Determine the (x, y) coordinate at the center of the cell enclosing the given text.  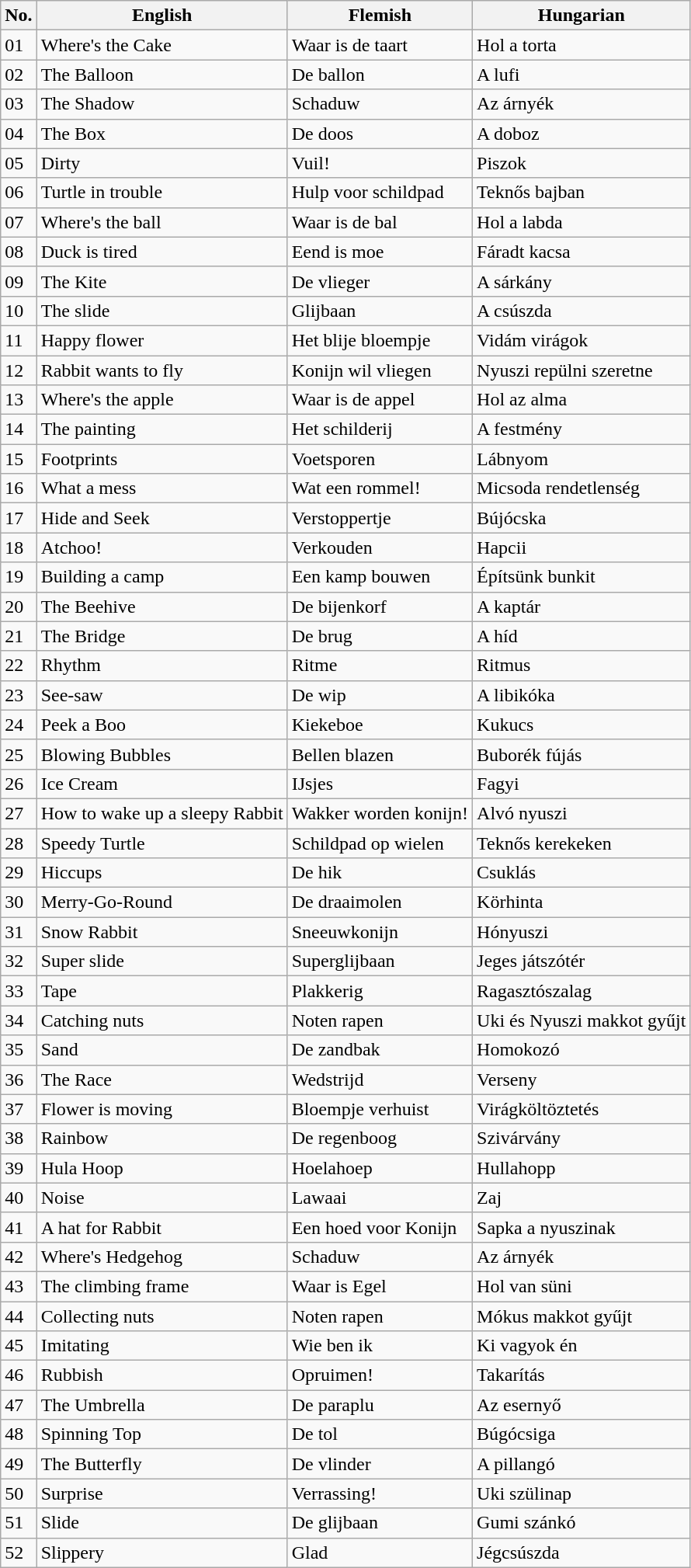
41 (19, 1227)
Een hoed voor Konijn (380, 1227)
08 (19, 252)
Nyuszi repülni szeretne (582, 370)
Wedstrijd (380, 1080)
46 (19, 1375)
Hula Hoop (161, 1168)
09 (19, 281)
Vuil! (380, 163)
48 (19, 1434)
De draaimolen (380, 902)
43 (19, 1286)
Het blije bloempje (380, 340)
A pillangó (582, 1464)
De wip (380, 695)
See-saw (161, 695)
Kukucs (582, 725)
A sárkány (582, 281)
Collecting nuts (161, 1316)
Where's the Cake (161, 45)
Plakkerig (380, 991)
33 (19, 991)
37 (19, 1109)
Wakker worden konijn! (380, 813)
31 (19, 932)
Blowing Bubbles (161, 754)
26 (19, 784)
Wie ben ik (380, 1346)
24 (19, 725)
Verseny (582, 1080)
Glad (380, 1552)
05 (19, 163)
17 (19, 518)
13 (19, 400)
Csuklás (582, 873)
Building a camp (161, 577)
A festmény (582, 429)
Ritme (380, 666)
Bloempje verhuist (380, 1109)
Az esernyő (582, 1405)
The Beehive (161, 607)
Buborék fújás (582, 754)
Uki szülinap (582, 1493)
The Butterfly (161, 1464)
15 (19, 459)
Hide and Seek (161, 518)
21 (19, 636)
No. (19, 16)
Noise (161, 1198)
Alvó nyuszi (582, 813)
Atchoo! (161, 548)
18 (19, 548)
16 (19, 488)
Where's the ball (161, 222)
28 (19, 843)
39 (19, 1168)
20 (19, 607)
Footprints (161, 459)
44 (19, 1316)
Hol van süni (582, 1286)
Schildpad op wielen (380, 843)
Where's Hedgehog (161, 1257)
Waar is de bal (380, 222)
Rainbow (161, 1139)
English (161, 16)
A hat for Rabbit (161, 1227)
27 (19, 813)
De vlieger (380, 281)
Catching nuts (161, 1020)
Duck is tired (161, 252)
Vidám virágok (582, 340)
Ritmus (582, 666)
Bellen blazen (380, 754)
Virágköltöztetés (582, 1109)
40 (19, 1198)
Waar is Egel (380, 1286)
A doboz (582, 134)
The Box (161, 134)
Homokozó (582, 1050)
49 (19, 1464)
Een kamp bouwen (380, 577)
Rabbit wants to fly (161, 370)
Lawaai (380, 1198)
Glijbaan (380, 311)
Ice Cream (161, 784)
47 (19, 1405)
30 (19, 902)
A híd (582, 636)
Ki vagyok én (582, 1346)
The slide (161, 311)
38 (19, 1139)
The painting (161, 429)
Hungarian (582, 16)
02 (19, 75)
The Shadow (161, 104)
Turtle in trouble (161, 193)
Super slide (161, 961)
Het schilderij (380, 429)
07 (19, 222)
Hiccups (161, 873)
Körhinta (582, 902)
Eend is moe (380, 252)
The Bridge (161, 636)
Hullahopp (582, 1168)
32 (19, 961)
Építsünk bunkit (582, 577)
De bijenkorf (380, 607)
11 (19, 340)
Imitating (161, 1346)
Dirty (161, 163)
19 (19, 577)
10 (19, 311)
34 (19, 1020)
Piszok (582, 163)
Happy flower (161, 340)
De ballon (380, 75)
Surprise (161, 1493)
Micsoda rendetlenség (582, 488)
What a mess (161, 488)
29 (19, 873)
The Umbrella (161, 1405)
Waar is de appel (380, 400)
Sand (161, 1050)
36 (19, 1080)
De doos (380, 134)
Superglijbaan (380, 961)
A lufi (582, 75)
Snow Rabbit (161, 932)
Flower is moving (161, 1109)
De hik (380, 873)
Spinning Top (161, 1434)
Lábnyom (582, 459)
04 (19, 134)
Flemish (380, 16)
Teknős bajban (582, 193)
Takarítás (582, 1375)
Where's the apple (161, 400)
Slide (161, 1523)
Kiekeboe (380, 725)
Rhythm (161, 666)
Zaj (582, 1198)
Jeges játszótér (582, 961)
A kaptár (582, 607)
01 (19, 45)
Szivárvány (582, 1139)
14 (19, 429)
52 (19, 1552)
Sneeuwkonijn (380, 932)
42 (19, 1257)
The Kite (161, 281)
Rubbish (161, 1375)
De tol (380, 1434)
Hol az alma (582, 400)
Wat een rommel! (380, 488)
12 (19, 370)
The Balloon (161, 75)
De zandbak (380, 1050)
Merry-Go-Round (161, 902)
Uki és Nyuszi makkot gyűjt (582, 1020)
Fagyi (582, 784)
Hónyuszi (582, 932)
25 (19, 754)
Búgócsiga (582, 1434)
45 (19, 1346)
Ragasztószalag (582, 991)
Hoelahoep (380, 1168)
Hol a torta (582, 45)
A libikóka (582, 695)
51 (19, 1523)
Slippery (161, 1552)
De glijbaan (380, 1523)
22 (19, 666)
Verkouden (380, 548)
The Race (161, 1080)
Peek a Boo (161, 725)
Voetsporen (380, 459)
Hapcii (582, 548)
23 (19, 695)
De paraplu (380, 1405)
Sapka a nyuszinak (582, 1227)
Hol a labda (582, 222)
Hulp voor schildpad (380, 193)
Mókus makkot gyűjt (582, 1316)
Speedy Turtle (161, 843)
Gumi szánkó (582, 1523)
Verrassing! (380, 1493)
Opruimen! (380, 1375)
IJsjes (380, 784)
Tape (161, 991)
35 (19, 1050)
06 (19, 193)
Konijn wil vliegen (380, 370)
How to wake up a sleepy Rabbit (161, 813)
Waar is de taart (380, 45)
Bújócska (582, 518)
The climbing frame (161, 1286)
Verstoppertje (380, 518)
De brug (380, 636)
De vlinder (380, 1464)
Teknős kerekeken (582, 843)
Fáradt kacsa (582, 252)
De regenboog (380, 1139)
50 (19, 1493)
03 (19, 104)
A csúszda (582, 311)
Jégcsúszda (582, 1552)
